Search for the cell housing the specified text and yield its (X, Y) center coordinate. 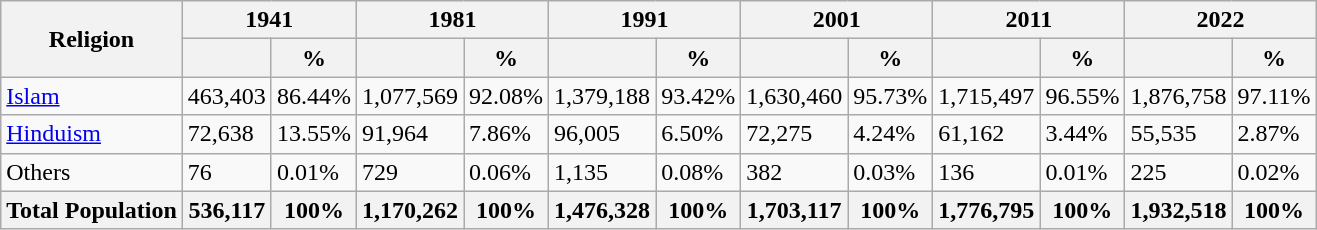
Total Population (92, 210)
729 (410, 172)
1,715,497 (986, 96)
93.42% (698, 96)
76 (226, 172)
1941 (269, 20)
95.73% (890, 96)
Islam (92, 96)
463,403 (226, 96)
91,964 (410, 134)
2011 (1029, 20)
96,005 (602, 134)
0.02% (1274, 172)
0.03% (890, 172)
1981 (452, 20)
2022 (1220, 20)
3.44% (1082, 134)
Religion (92, 39)
1,703,117 (794, 210)
225 (1178, 172)
1,932,518 (1178, 210)
Others (92, 172)
382 (794, 172)
1,776,795 (986, 210)
55,535 (1178, 134)
1,876,758 (1178, 96)
2.87% (1274, 134)
72,638 (226, 134)
7.86% (506, 134)
6.50% (698, 134)
1,379,188 (602, 96)
72,275 (794, 134)
1,630,460 (794, 96)
0.06% (506, 172)
97.11% (1274, 96)
1,170,262 (410, 210)
136 (986, 172)
61,162 (986, 134)
1991 (645, 20)
86.44% (314, 96)
13.55% (314, 134)
1,135 (602, 172)
0.08% (698, 172)
Hinduism (92, 134)
92.08% (506, 96)
96.55% (1082, 96)
536,117 (226, 210)
2001 (837, 20)
1,476,328 (602, 210)
1,077,569 (410, 96)
4.24% (890, 134)
